Output the (x, y) coordinate of the center of the cell containing the given text.  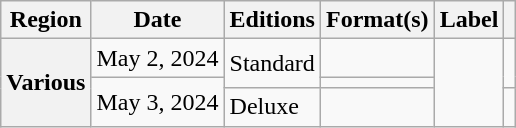
Deluxe (272, 107)
Date (158, 20)
Label (469, 20)
Various (46, 82)
May 3, 2024 (158, 102)
Editions (272, 20)
May 2, 2024 (158, 58)
Format(s) (377, 20)
Standard (272, 64)
Region (46, 20)
